Output the (X, Y) coordinate of the center of the cell containing the given text.  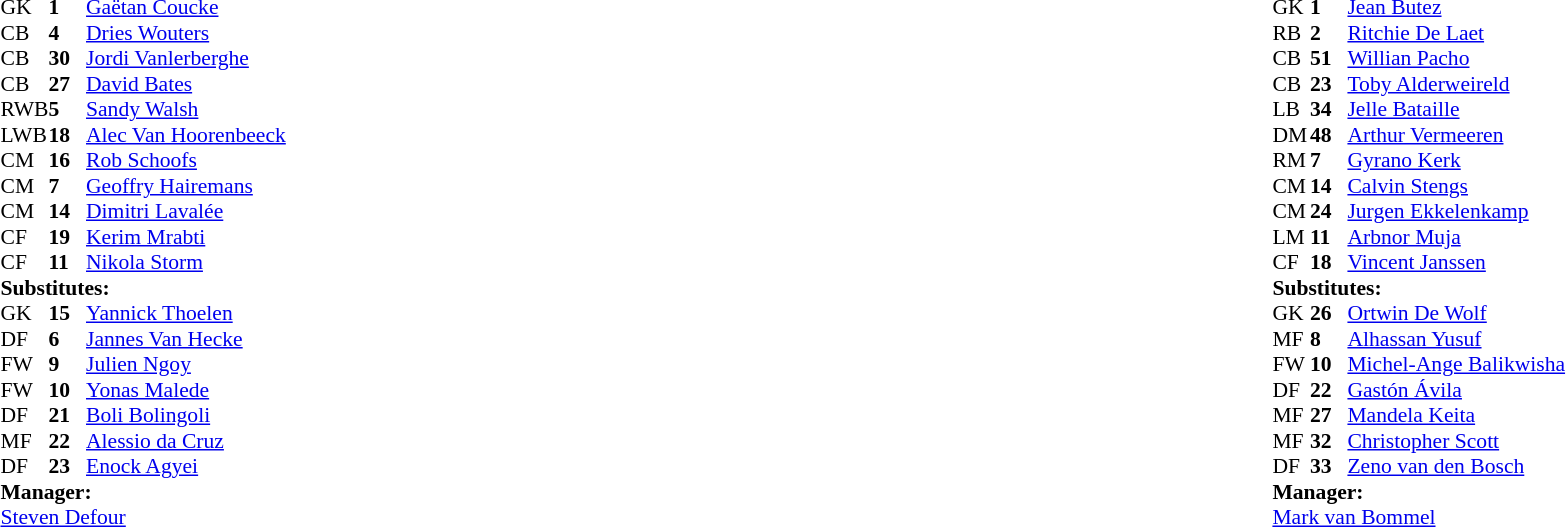
48 (1329, 135)
34 (1329, 109)
RM (1291, 161)
5 (67, 109)
Julien Ngoy (186, 365)
Arthur Vermeeren (1456, 135)
Zeno van den Bosch (1456, 467)
Alessio da Cruz (186, 441)
Ritchie De Laet (1456, 33)
Dries Wouters (186, 33)
LB (1291, 109)
32 (1329, 441)
Boli Bolingoli (186, 415)
Gastón Ávila (1456, 390)
2 (1329, 33)
Yonas Malede (186, 390)
DM (1291, 135)
33 (1329, 467)
4 (67, 33)
Enock Agyei (186, 467)
30 (67, 59)
Calvin Stengs (1456, 186)
Dimitri Lavalée (186, 211)
21 (67, 415)
Vincent Janssen (1456, 263)
LM (1291, 237)
Jordi Vanlerberghe (186, 59)
51 (1329, 59)
Arbnor Muja (1456, 237)
Alec Van Hoorenbeeck (186, 135)
Willian Pacho (1456, 59)
RWB (24, 109)
LWB (24, 135)
Sandy Walsh (186, 109)
Jannes Van Hecke (186, 339)
9 (67, 365)
Ortwin De Wolf (1456, 313)
16 (67, 161)
RB (1291, 33)
Jelle Bataille (1456, 109)
Jurgen Ekkelenkamp (1456, 211)
Yannick Thoelen (186, 313)
Michel-Ange Balikwisha (1456, 365)
19 (67, 237)
Christopher Scott (1456, 441)
Mandela Keita (1456, 415)
David Bates (186, 84)
Kerim Mrabti (186, 237)
24 (1329, 211)
Toby Alderweireld (1456, 84)
Nikola Storm (186, 263)
Geoffry Hairemans (186, 186)
8 (1329, 339)
Gyrano Kerk (1456, 161)
6 (67, 339)
Rob Schoofs (186, 161)
Alhassan Yusuf (1456, 339)
15 (67, 313)
26 (1329, 313)
